Pinpoint the cell where the given text exists, returning its [x, y] midpoint coordinate. 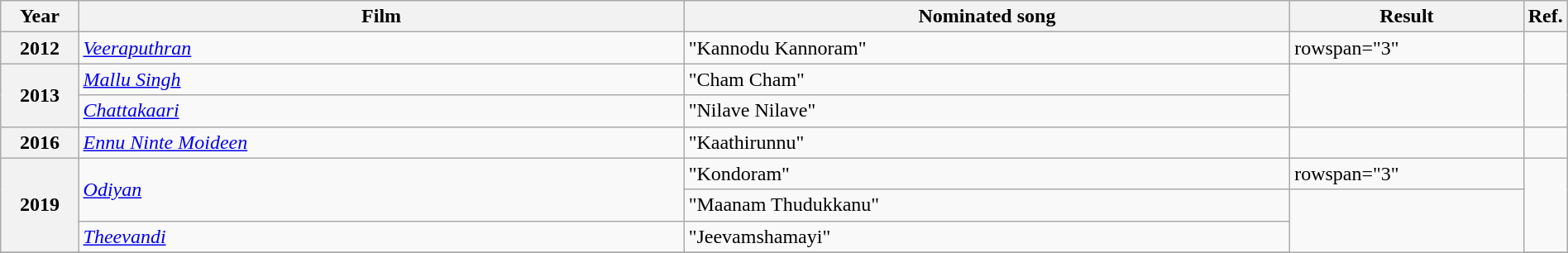
"Maanam Thudukkanu" [987, 205]
"Kaathirunnu" [987, 142]
"Jeevamshamayi" [987, 236]
Veeraputhran [381, 48]
"Kondoram" [987, 174]
Theevandi [381, 236]
Ennu Ninte Moideen [381, 142]
2019 [40, 205]
Chattakaari [381, 111]
"Nilave Nilave" [987, 111]
Film [381, 17]
2012 [40, 48]
Odiyan [381, 189]
Result [1407, 17]
Year [40, 17]
Mallu Singh [381, 79]
"Kannodu Kannoram" [987, 48]
"Cham Cham" [987, 79]
Ref. [1545, 17]
Nominated song [987, 17]
2016 [40, 142]
2013 [40, 95]
